Find where the given text appears and provide that cell's center as [x, y] coordinate. 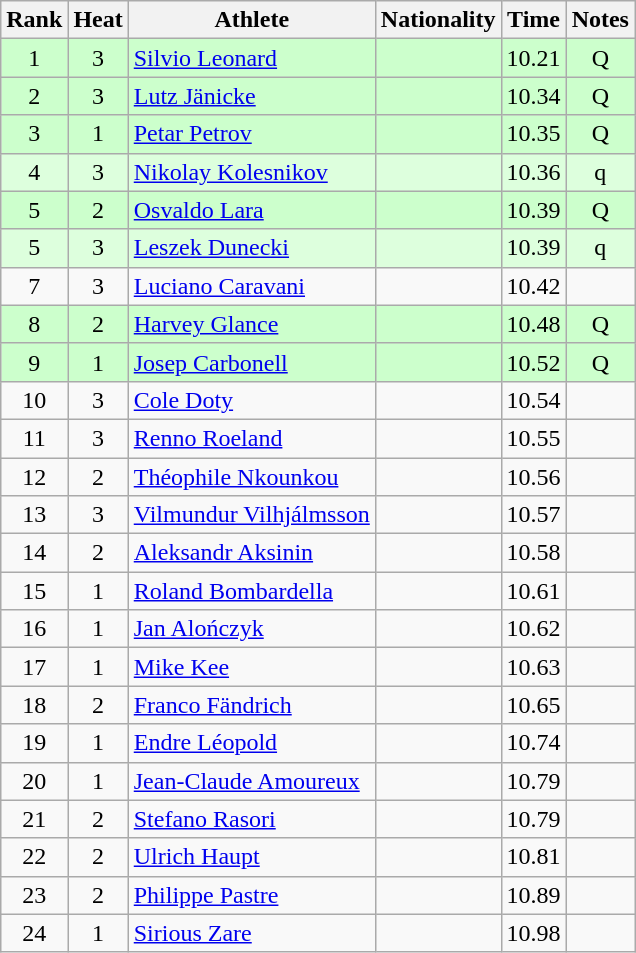
22 [34, 857]
10.65 [534, 705]
10.54 [534, 400]
21 [34, 819]
Cole Doty [252, 400]
23 [34, 895]
10.89 [534, 895]
16 [34, 629]
14 [34, 553]
Osvaldo Lara [252, 210]
10.81 [534, 857]
10.42 [534, 286]
Petar Petrov [252, 134]
Aleksandr Aksinin [252, 553]
17 [34, 667]
Stefano Rasori [252, 819]
11 [34, 438]
10.55 [534, 438]
4 [34, 172]
Rank [34, 20]
10.63 [534, 667]
10.21 [534, 58]
Nikolay Kolesnikov [252, 172]
Notes [600, 20]
Renno Roeland [252, 438]
Sirious Zare [252, 933]
Heat [98, 20]
Harvey Glance [252, 324]
Roland Bombardella [252, 591]
13 [34, 515]
24 [34, 933]
Endre Léopold [252, 743]
Mike Kee [252, 667]
Time [534, 20]
10.74 [534, 743]
Nationality [438, 20]
Philippe Pastre [252, 895]
7 [34, 286]
Ulrich Haupt [252, 857]
10.36 [534, 172]
10.52 [534, 362]
15 [34, 591]
10.34 [534, 96]
Silvio Leonard [252, 58]
10.98 [534, 933]
10.61 [534, 591]
Athlete [252, 20]
9 [34, 362]
Jan Alończyk [252, 629]
18 [34, 705]
Jean-Claude Amoureux [252, 781]
12 [34, 477]
10.48 [534, 324]
Leszek Dunecki [252, 248]
Josep Carbonell [252, 362]
Luciano Caravani [252, 286]
10 [34, 400]
10.56 [534, 477]
Lutz Jänicke [252, 96]
10.35 [534, 134]
Théophile Nkounkou [252, 477]
Franco Fändrich [252, 705]
19 [34, 743]
Vilmundur Vilhjálmsson [252, 515]
20 [34, 781]
10.57 [534, 515]
8 [34, 324]
10.62 [534, 629]
10.58 [534, 553]
